Provide the (X, Y) coordinate of the cell's center where the given text is located.  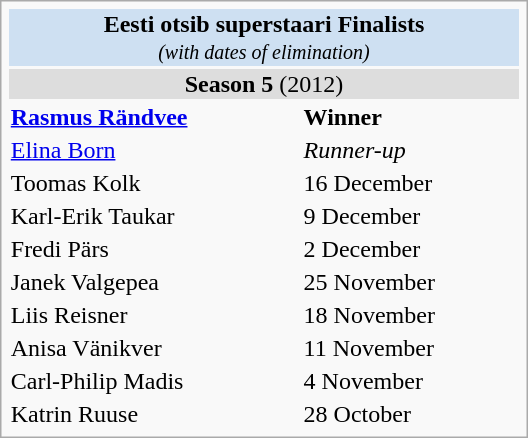
9 December (410, 216)
2 December (410, 249)
Katrin Ruuse (154, 414)
28 October (410, 414)
Elina Born (154, 150)
Janek Valgepea (154, 282)
18 November (410, 315)
11 November (410, 348)
Toomas Kolk (154, 183)
Winner (410, 117)
Anisa Vänikver (154, 348)
4 November (410, 381)
Liis Reisner (154, 315)
Eesti otsib superstaari Finalists(with dates of elimination) (264, 38)
Season 5 (2012) (264, 84)
25 November (410, 282)
Fredi Pärs (154, 249)
Carl-Philip Madis (154, 381)
16 December (410, 183)
Karl-Erik Taukar (154, 216)
Rasmus Rändvee (154, 117)
Runner-up (410, 150)
